Scan for the cell matching the given text and deliver its (x, y) coordinate at center. 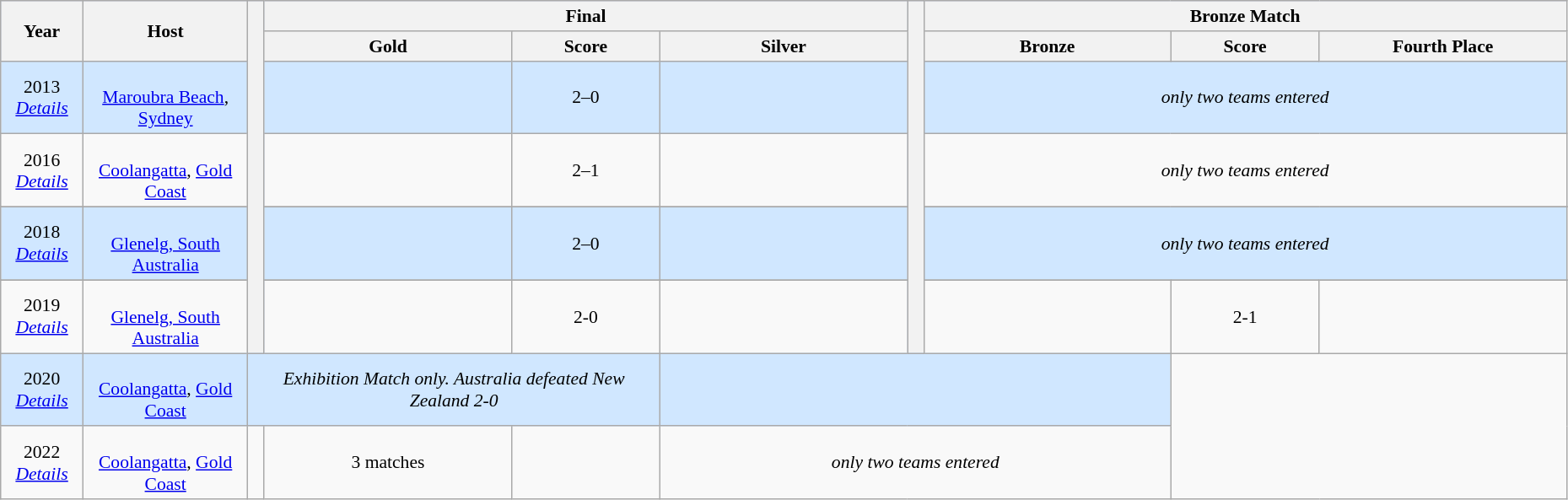
Year (42, 30)
2013 Details (42, 98)
Maroubra Beach, Sydney (165, 98)
2020 Details (42, 390)
2016 Details (42, 170)
Gold (388, 46)
Host (165, 30)
2019 Details (42, 317)
2–1 (586, 170)
Fourth Place (1442, 46)
2022 Details (42, 464)
Final (585, 16)
Exhibition Match only. Australia defeated New Zealand 2-0 (454, 390)
2-0 (586, 317)
Bronze (1048, 46)
Bronze Match (1245, 16)
2-1 (1245, 317)
Silver (783, 46)
3 matches (388, 464)
2018 Details (42, 245)
